Return the [X, Y] coordinate for the center point of the cell that contains the specified text.  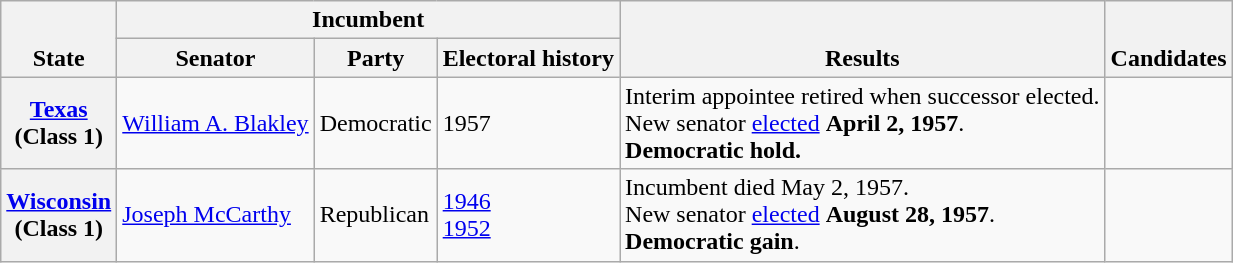
Joseph McCarthy [216, 215]
William A. Blakley [216, 123]
Wisconsin(Class 1) [59, 215]
Interim appointee retired when successor elected.New senator elected April 2, 1957.Democratic hold. [863, 123]
Results [863, 39]
Republican [376, 215]
Senator [216, 58]
Candidates [1168, 39]
State [59, 39]
Incumbent died May 2, 1957.New senator elected August 28, 1957.Democratic gain. [863, 215]
Democratic [376, 123]
Incumbent [368, 20]
Texas(Class 1) [59, 123]
Party [376, 58]
1957 [528, 123]
19461952 [528, 215]
Electoral history [528, 58]
